Scan for the cell matching the given text and deliver its (X, Y) coordinate at center. 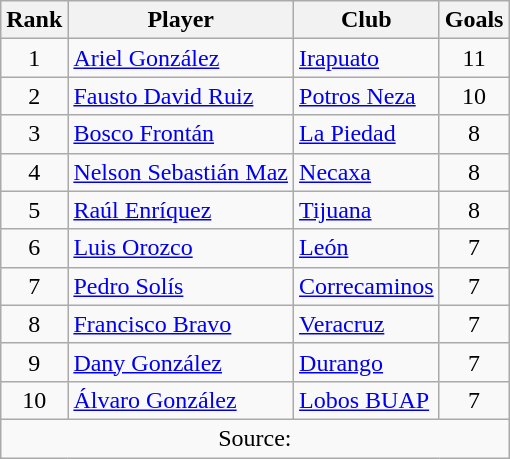
Necaxa (367, 172)
3 (34, 134)
Francisco Bravo (181, 324)
Álvaro González (181, 400)
Irapuato (367, 58)
Tijuana (367, 210)
Lobos BUAP (367, 400)
2 (34, 96)
5 (34, 210)
Raúl Enríquez (181, 210)
1 (34, 58)
Goals (474, 20)
Dany González (181, 362)
Durango (367, 362)
Pedro Solís (181, 286)
La Piedad (367, 134)
Luis Orozco (181, 248)
Player (181, 20)
11 (474, 58)
Club (367, 20)
4 (34, 172)
Veracruz (367, 324)
Correcaminos (367, 286)
9 (34, 362)
6 (34, 248)
Rank (34, 20)
Source: (255, 438)
León (367, 248)
Fausto David Ruiz (181, 96)
Ariel González (181, 58)
Potros Neza (367, 96)
Bosco Frontán (181, 134)
Nelson Sebastián Maz (181, 172)
